Find where the given text appears and provide that cell's center as [x, y] coordinate. 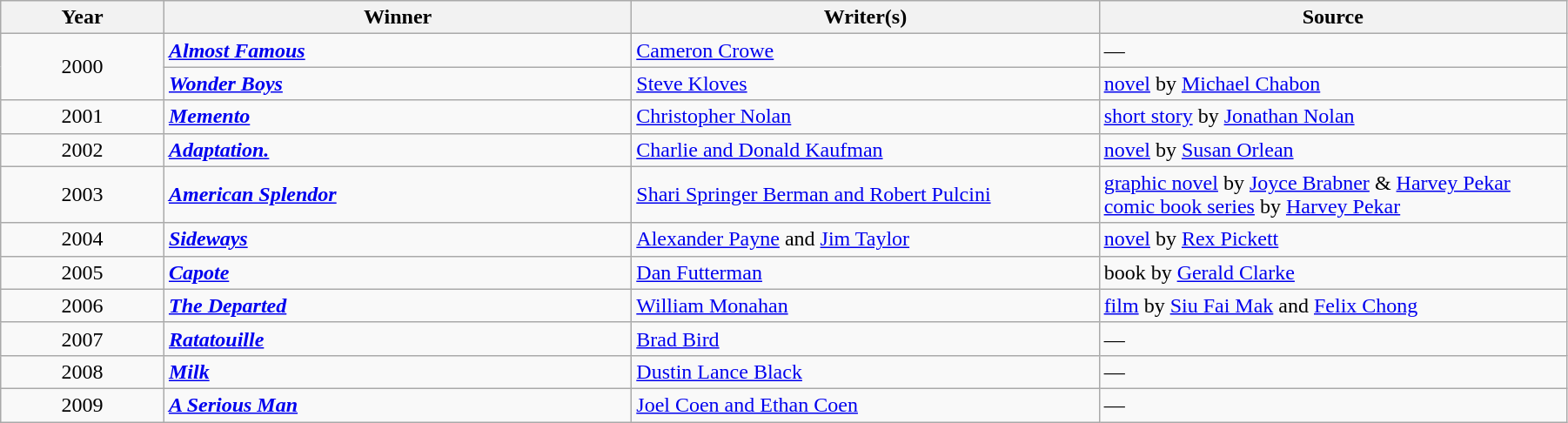
Winner [397, 17]
novel by Michael Chabon [1333, 84]
Cameron Crowe [865, 50]
book by Gerald Clarke [1333, 272]
novel by Susan Orlean [1333, 150]
short story by Jonathan Nolan [1333, 117]
Milk [397, 372]
2001 [83, 117]
2005 [83, 272]
2000 [83, 67]
Sideways [397, 239]
2009 [83, 405]
Brad Bird [865, 339]
William Monahan [865, 305]
A Serious Man [397, 405]
Steve Kloves [865, 84]
2003 [83, 195]
Almost Famous [397, 50]
graphic novel by Joyce Brabner & Harvey Pekarcomic book series by Harvey Pekar [1333, 195]
2008 [83, 372]
novel by Rex Pickett [1333, 239]
2002 [83, 150]
2007 [83, 339]
Writer(s) [865, 17]
Joel Coen and Ethan Coen [865, 405]
American Splendor [397, 195]
Year [83, 17]
Source [1333, 17]
Alexander Payne and Jim Taylor [865, 239]
Capote [397, 272]
Dan Futterman [865, 272]
Christopher Nolan [865, 117]
Adaptation. [397, 150]
Wonder Boys [397, 84]
Ratatouille [397, 339]
Charlie and Donald Kaufman [865, 150]
Shari Springer Berman and Robert Pulcini [865, 195]
The Departed [397, 305]
film by Siu Fai Mak and Felix Chong [1333, 305]
2004 [83, 239]
Dustin Lance Black [865, 372]
Memento [397, 117]
2006 [83, 305]
